Locate the cell with the specified text and output its (x, y) center coordinate. 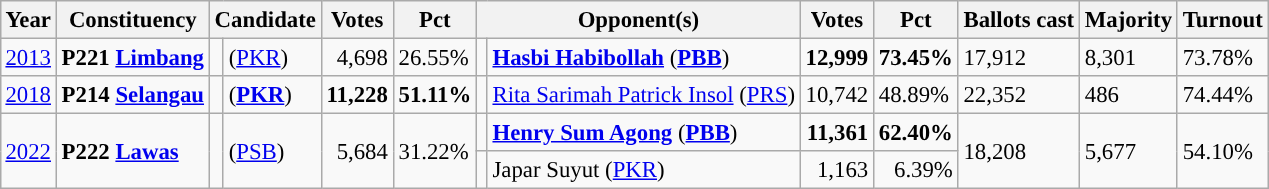
18,208 (1018, 152)
5,677 (1128, 152)
P214 Selangau (132, 95)
54.10% (1222, 152)
Henry Sum Agong (PBB) (644, 133)
2022 (28, 152)
Japar Suyut (PKR) (644, 170)
Constituency (132, 20)
51.11% (434, 95)
P221 Limbang (132, 57)
5,684 (357, 152)
11,361 (836, 133)
73.78% (1222, 57)
Rita Sarimah Patrick Insol (PRS) (644, 95)
P222 Lawas (132, 152)
11,228 (357, 95)
Opponent(s) (639, 20)
4,698 (357, 57)
Candidate (265, 20)
12,999 (836, 57)
1,163 (836, 170)
74.44% (1222, 95)
Turnout (1222, 20)
Hasbi Habibollah (PBB) (644, 57)
2018 (28, 95)
17,912 (1018, 57)
73.45% (916, 57)
2013 (28, 57)
62.40% (916, 133)
6.39% (916, 170)
48.89% (916, 95)
Majority (1128, 20)
31.22% (434, 152)
22,352 (1018, 95)
Ballots cast (1018, 20)
486 (1128, 95)
Year (28, 20)
(PSB) (272, 152)
26.55% (434, 57)
10,742 (836, 95)
8,301 (1128, 57)
